Return (X, Y) of the center of cell containing provided text 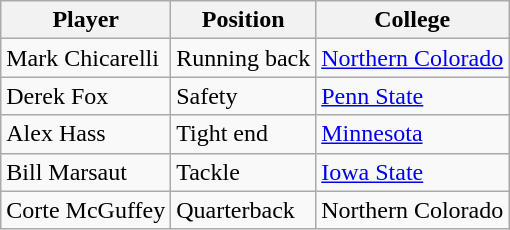
Tight end (244, 134)
Bill Marsaut (86, 172)
Derek Fox (86, 96)
Quarterback (244, 210)
College (412, 20)
Minnesota (412, 134)
Safety (244, 96)
Mark Chicarelli (86, 58)
Alex Hass (86, 134)
Penn State (412, 96)
Player (86, 20)
Running back (244, 58)
Iowa State (412, 172)
Position (244, 20)
Tackle (244, 172)
Corte McGuffey (86, 210)
